From the cell containing the given text, extract its center point as (x, y) coordinate. 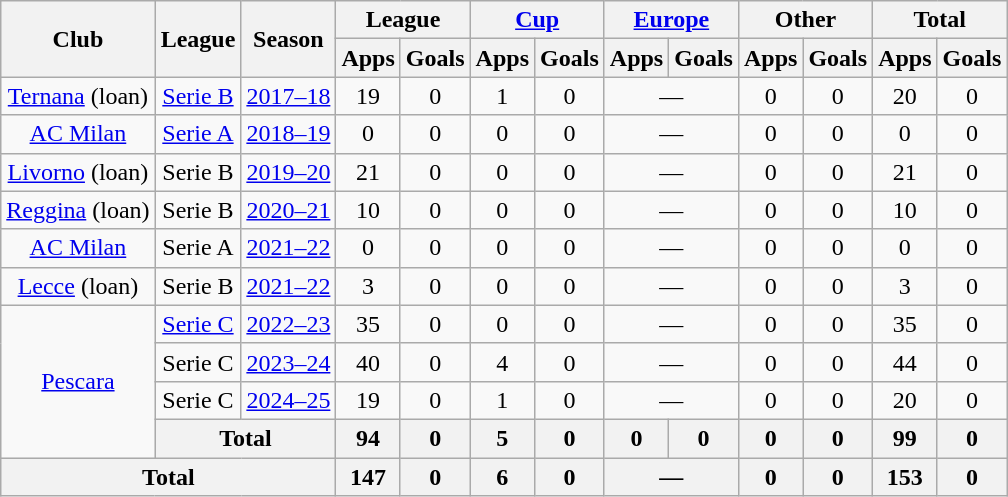
2024–25 (288, 400)
6 (502, 477)
2018–19 (288, 134)
Ternana (loan) (78, 96)
Other (805, 20)
5 (502, 438)
Club (78, 39)
99 (905, 438)
4 (502, 362)
44 (905, 362)
2023–24 (288, 362)
147 (368, 477)
Lecce (loan) (78, 286)
Season (288, 39)
Reggina (loan) (78, 210)
Pescara (78, 381)
94 (368, 438)
40 (368, 362)
Livorno (loan) (78, 172)
Europe (671, 20)
2019–20 (288, 172)
2017–18 (288, 96)
2020–21 (288, 210)
Cup (537, 20)
2022–23 (288, 324)
153 (905, 477)
